Scan for the cell matching the given text and deliver its [X, Y] coordinate at center. 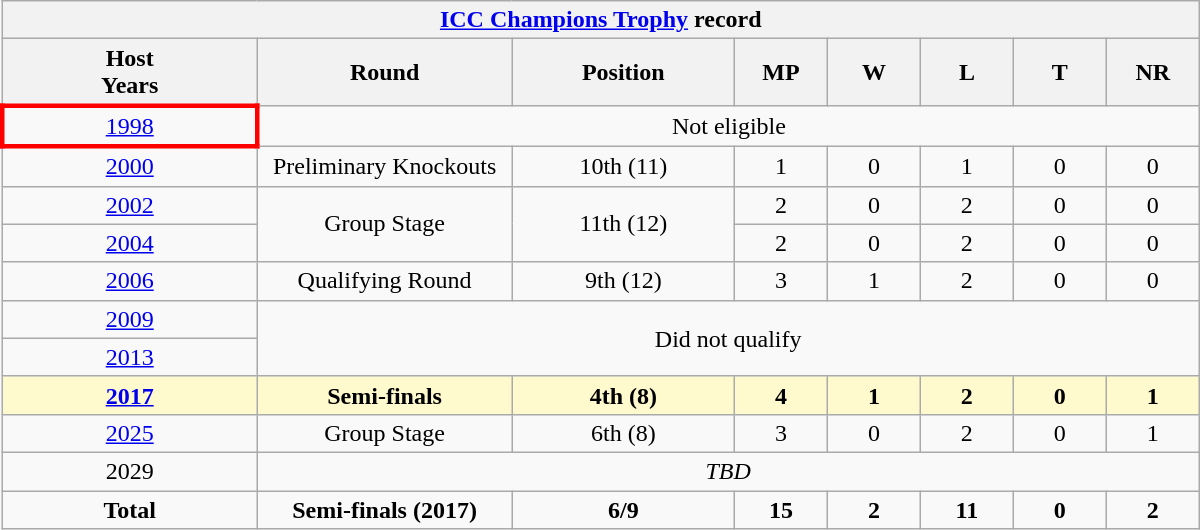
Preliminary Knockouts [384, 166]
T [1060, 72]
10th (11) [623, 166]
Round [384, 72]
Not eligible [728, 126]
1998 [130, 126]
6/9 [623, 509]
4th (8) [623, 395]
Qualifying Round [384, 281]
Position [623, 72]
ICC Champions Trophy record [600, 20]
Semi-finals (2017) [384, 509]
Semi-finals [384, 395]
2029 [130, 471]
MP [782, 72]
2004 [130, 243]
11 [966, 509]
2006 [130, 281]
TBD [728, 471]
15 [782, 509]
2009 [130, 319]
11th (12) [623, 224]
NR [1152, 72]
4 [782, 395]
2000 [130, 166]
2013 [130, 357]
6th (8) [623, 433]
W [874, 72]
2002 [130, 205]
2025 [130, 433]
Did not qualify [728, 338]
9th (12) [623, 281]
HostYears [130, 72]
2017 [130, 395]
L [966, 72]
Total [130, 509]
